From the cell containing the given text, extract its center point as [x, y] coordinate. 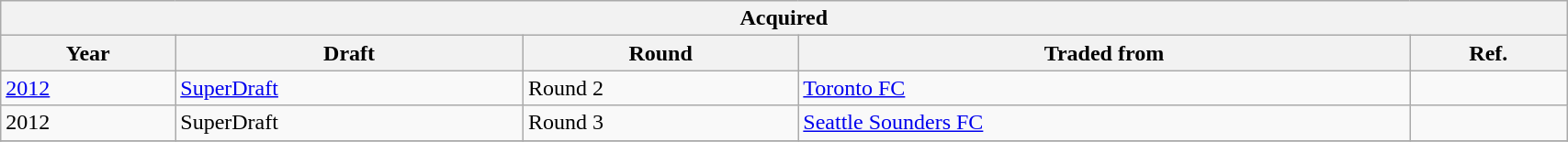
Ref. [1488, 53]
Draft [349, 53]
Acquired [784, 18]
Round [660, 53]
Year [88, 53]
Traded from [1104, 53]
Toronto FC [1104, 88]
Round 2 [660, 88]
Round 3 [660, 123]
Seattle Sounders FC [1104, 123]
